Detect which cell encompasses the target text, then output its [x, y] center coordinate. 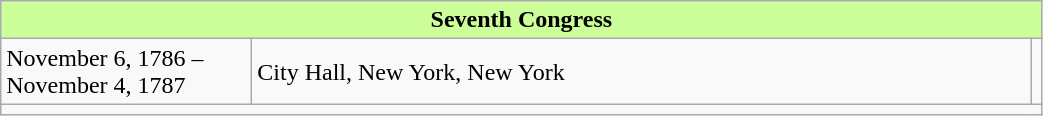
Seventh Congress [522, 20]
City Hall, New York, New York [642, 72]
November 6, 1786 –November 4, 1787 [126, 72]
